Locate the cell with the specified text and output its [X, Y] center coordinate. 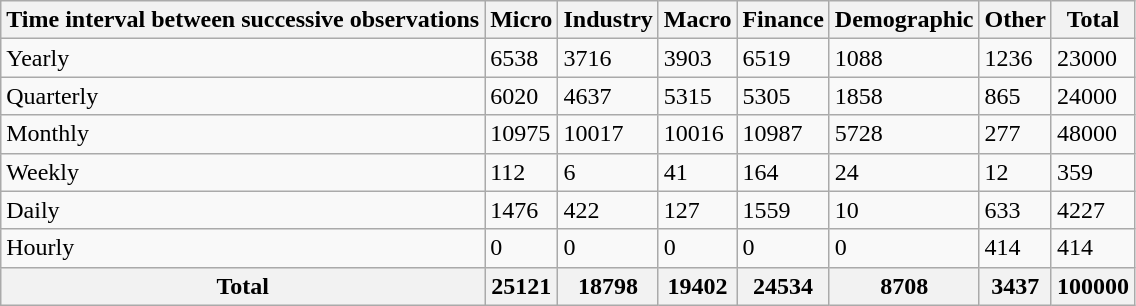
48000 [1092, 134]
277 [1015, 134]
164 [783, 172]
10 [904, 210]
3437 [1015, 286]
Micro [522, 20]
4637 [608, 96]
Demographic [904, 20]
Time interval between successive observations [243, 20]
422 [608, 210]
1559 [783, 210]
3903 [698, 58]
1088 [904, 58]
24 [904, 172]
6519 [783, 58]
865 [1015, 96]
8708 [904, 286]
25121 [522, 286]
4227 [1092, 210]
5728 [904, 134]
24000 [1092, 96]
19402 [698, 286]
6 [608, 172]
Finance [783, 20]
Weekly [243, 172]
41 [698, 172]
10975 [522, 134]
1858 [904, 96]
5305 [783, 96]
Monthly [243, 134]
Hourly [243, 248]
Quarterly [243, 96]
10016 [698, 134]
18798 [608, 286]
5315 [698, 96]
Daily [243, 210]
10987 [783, 134]
Other [1015, 20]
359 [1092, 172]
112 [522, 172]
1236 [1015, 58]
23000 [1092, 58]
633 [1015, 210]
Yearly [243, 58]
100000 [1092, 286]
Macro [698, 20]
24534 [783, 286]
6538 [522, 58]
127 [698, 210]
1476 [522, 210]
6020 [522, 96]
3716 [608, 58]
Industry [608, 20]
12 [1015, 172]
10017 [608, 134]
